Identify which cell holds the provided text, then report its (X, Y) central coordinate. 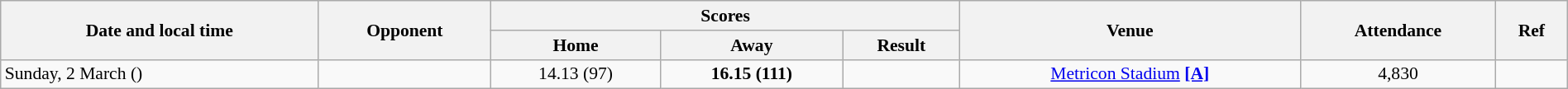
Venue (1130, 30)
4,830 (1398, 74)
16.15 (111) (751, 74)
Ref (1532, 30)
Result (901, 45)
Metricon Stadium [A] (1130, 74)
14.13 (97) (576, 74)
Date and local time (160, 30)
Attendance (1398, 30)
Scores (725, 16)
Opponent (405, 30)
Home (576, 45)
Away (751, 45)
Sunday, 2 March () (160, 74)
